Pinpoint the cell where the given text exists, returning its [x, y] midpoint coordinate. 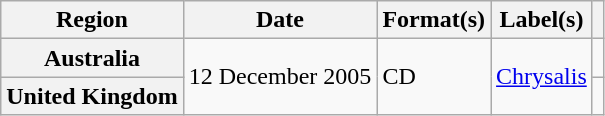
Chrysalis [542, 77]
Date [280, 20]
CD [434, 77]
Format(s) [434, 20]
12 December 2005 [280, 77]
United Kingdom [92, 96]
Label(s) [542, 20]
Australia [92, 58]
Region [92, 20]
